Output the [x, y] coordinate of the center of the cell containing the given text.  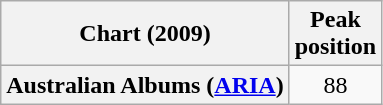
Chart (2009) [145, 34]
88 [335, 85]
Australian Albums (ARIA) [145, 85]
Peakposition [335, 34]
